For the text-containing cell, return its midpoint in [X, Y] coordinate format. 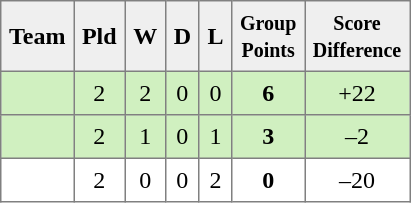
Pld [100, 36]
6 [268, 93]
D [182, 36]
–20 [358, 180]
ScoreDifference [358, 36]
W [145, 36]
–2 [358, 137]
GroupPoints [268, 36]
L [216, 36]
Team [38, 36]
+22 [358, 93]
3 [268, 137]
